Find where the given text appears and provide that cell's center as (x, y) coordinate. 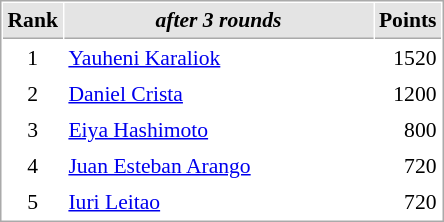
4 (32, 165)
3 (32, 129)
1200 (408, 93)
5 (32, 201)
Juan Esteban Arango (218, 165)
after 3 rounds (218, 21)
Daniel Crista (218, 93)
Iuri Leitao (218, 201)
2 (32, 93)
Points (408, 21)
1520 (408, 57)
1 (32, 57)
Eiya Hashimoto (218, 129)
Rank (32, 21)
800 (408, 129)
Yauheni Karaliok (218, 57)
